Capture the cell that displays the provided text and extract its [x, y] central coordinate. 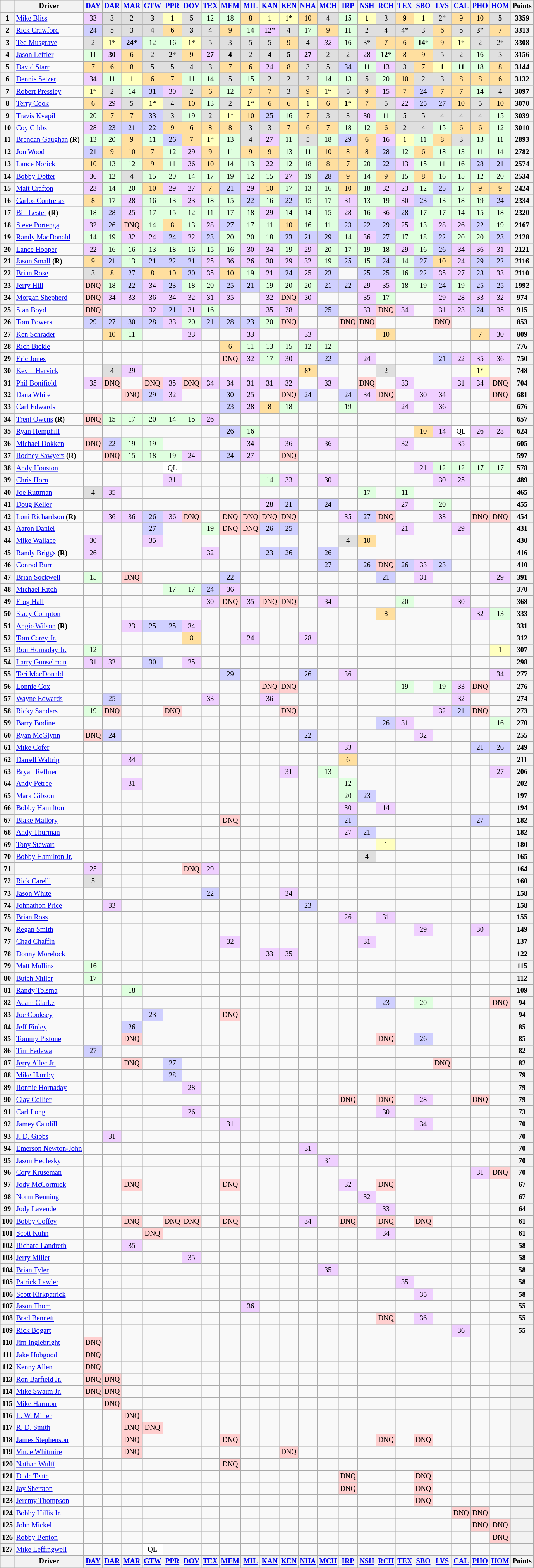
Rick Carelli [49, 881]
Blake Mallory [49, 821]
2110 [522, 274]
312 [522, 639]
Mike Leffingwell [49, 1550]
76 [8, 930]
111 [8, 1355]
Bobby Hamilton Jr. [49, 857]
Butch Miller [49, 979]
Joe Cooksey [49, 1015]
Doug Keller [49, 504]
Brad Bennett [49, 1319]
Bobby Coffey [49, 1221]
Eric Jones [49, 359]
114 [8, 1392]
69 [8, 845]
Randy Briggs (R) [49, 553]
Joe Ruttman [49, 492]
155 [522, 917]
14* [424, 43]
95 [8, 1161]
2128 [522, 237]
Frog Hall [49, 602]
Lance Hooper [49, 250]
Chad Chaffin [49, 942]
117 [8, 1428]
Ryan Hemphill [49, 432]
40 [8, 492]
Scott Kirkpatrick [49, 1294]
80 [8, 979]
59 [8, 723]
119 [8, 1452]
126 [8, 1537]
Brendan Gaughan (R) [49, 140]
657 [522, 419]
66 [8, 808]
87 [8, 1063]
2116 [522, 262]
211 [522, 759]
David Starr [49, 67]
Brian Ross [49, 917]
100 [8, 1221]
307 [522, 650]
Jeremy Thompson [49, 1501]
Rich Bickle [49, 346]
Aaron Daniel [49, 529]
113 [8, 1379]
4* [405, 31]
3144 [522, 67]
83 [8, 1015]
Andy Thurman [49, 833]
Tommy Pistone [49, 1039]
3156 [522, 55]
416 [522, 553]
120 [8, 1465]
Mike Swaim Jr. [49, 1392]
Terry Cook [49, 104]
121 [8, 1477]
Bobby Hillis Jr. [49, 1513]
2424 [522, 188]
107 [8, 1306]
Clay Collier [49, 1100]
R. D. Smith [49, 1428]
Jody McCormick [49, 1185]
Jason Leffler [49, 55]
Brian Tyler [49, 1270]
James Stephenson [49, 1440]
Ronnie Hornaday [49, 1088]
Tom Powers [49, 322]
915 [522, 310]
Chris Horn [49, 480]
Steve Portenga [49, 225]
465 [522, 492]
Ted Musgrave [49, 43]
Ricky Sanders [49, 711]
Dude Teate [49, 1477]
Michael Ritch [49, 590]
164 [522, 869]
93 [8, 1136]
Tom Carey Jr. [49, 639]
53 [8, 650]
38 [8, 468]
2334 [522, 201]
Kenny Allen [49, 1367]
24* [132, 43]
118 [8, 1440]
Mike Cofer [49, 748]
43 [8, 529]
Kevin Harvick [49, 371]
42 [8, 517]
3070 [522, 104]
Larry Gunselman [49, 663]
160 [522, 881]
410 [522, 566]
298 [522, 663]
78 [8, 954]
54 [8, 663]
Mark Gibson [49, 796]
197 [522, 796]
Jake Hobgood [49, 1355]
92 [8, 1124]
89 [8, 1088]
853 [522, 322]
Tony Stewart [49, 845]
Jamey Caudill [49, 1124]
77 [8, 942]
96 [8, 1173]
Norm Benning [49, 1197]
274 [522, 699]
Cory Kruseman [49, 1173]
71 [8, 869]
56 [8, 687]
776 [522, 346]
125 [8, 1525]
Bobby Hamilton [49, 808]
249 [522, 748]
165 [522, 857]
Jason Thom [49, 1306]
Jason White [49, 893]
605 [522, 444]
Phil Bonifield [49, 383]
105 [8, 1282]
123 [8, 1501]
2574 [522, 164]
431 [522, 529]
2782 [522, 152]
Jason Hedlesky [49, 1161]
2893 [522, 140]
391 [522, 577]
60 [8, 735]
3132 [522, 79]
455 [522, 504]
Emerson Newton-John [49, 1148]
Mike Bliss [49, 19]
Jody Lavender [49, 1210]
Scott Kuhn [49, 1234]
108 [8, 1319]
3308 [522, 43]
Angie Wilson (R) [49, 626]
Barry Bodine [49, 723]
Jerry Allec Jr. [49, 1063]
Bryan Reffner [49, 772]
3010 [522, 128]
98 [8, 1197]
J. D. Gibbs [49, 1136]
Loni Richardson (R) [49, 517]
255 [522, 735]
370 [522, 590]
116 [8, 1416]
Dana White [49, 395]
Jerry Hill [49, 286]
52 [8, 639]
37 [8, 456]
748 [522, 371]
277 [522, 675]
48 [8, 590]
81 [8, 990]
45 [8, 553]
Randy MacDonald [49, 237]
333 [522, 614]
88 [8, 1076]
Coy Gibbs [49, 128]
2534 [522, 177]
47 [8, 577]
Jeff Finley [49, 1027]
Jay Sherston [49, 1489]
74 [8, 906]
3039 [522, 115]
624 [522, 432]
331 [522, 626]
49 [8, 602]
127 [8, 1550]
Mike Harmon [49, 1403]
90 [8, 1100]
Brian Sockwell [49, 577]
51 [8, 626]
Andy Petree [49, 784]
597 [522, 456]
2320 [522, 213]
Ron Hornaday Jr. [49, 650]
Donny Morelock [49, 954]
110 [8, 1343]
84 [8, 1027]
1992 [522, 286]
206 [522, 772]
106 [8, 1294]
Carl Edwards [49, 408]
Stacy Compton [49, 614]
704 [522, 383]
50 [8, 614]
Jason Small (R) [49, 262]
3359 [522, 19]
Brian Rose [49, 274]
270 [522, 723]
103 [8, 1258]
Bill Lester (R) [49, 213]
72 [8, 881]
8* [308, 371]
Randy Tolsma [49, 990]
430 [522, 541]
273 [522, 711]
Carlos Contreras [49, 201]
Vince Whitmire [49, 1452]
86 [8, 1052]
809 [522, 335]
Nathan Wulff [49, 1465]
75 [8, 917]
57 [8, 699]
Mike Hamby [49, 1076]
91 [8, 1112]
Robert Pressley [49, 91]
Dennis Setzer [49, 79]
Morgan Shepherd [49, 298]
Ken Schrader [49, 335]
194 [522, 808]
Tim Fedewa [49, 1052]
63 [8, 772]
Stan Boyd [49, 310]
578 [522, 468]
Ron Barfield Jr. [49, 1379]
276 [522, 687]
Regan Smith [49, 930]
454 [522, 517]
Johnathon Price [49, 906]
124 [8, 1513]
974 [522, 298]
202 [522, 784]
Darrell Waltrip [49, 759]
46 [8, 566]
Lonnie Cox [49, 687]
Andy Houston [49, 468]
368 [522, 602]
Robby Benton [49, 1537]
2121 [522, 250]
180 [522, 845]
62 [8, 759]
68 [8, 833]
Conrad Burr [49, 566]
Wayne Edwards [49, 699]
Michael Dokken [49, 444]
Adam Clarke [49, 1003]
Rick Bogart [49, 1330]
Jon Wood [49, 152]
149 [522, 930]
Jerry Miller [49, 1258]
Bobby Dotter [49, 177]
676 [522, 408]
39 [8, 480]
Richard Landreth [49, 1246]
65 [8, 796]
Travis Kvapil [49, 115]
2167 [522, 225]
101 [8, 1234]
John Mickel [49, 1525]
Rick Crawford [49, 31]
Rodney Sawyers (R) [49, 456]
Patrick Lawler [49, 1282]
104 [8, 1270]
137 [522, 942]
489 [522, 480]
97 [8, 1185]
3313 [522, 31]
Ryan McGlynn [49, 735]
Lance Norick [49, 164]
L. W. Miller [49, 1416]
41 [8, 504]
Matt Crafton [49, 188]
Trent Owens (R) [49, 419]
Mike Wallace [49, 541]
681 [522, 395]
99 [8, 1210]
Carl Long [49, 1112]
44 [8, 541]
102 [8, 1246]
3097 [522, 91]
Matt Mullins [49, 966]
Teri MacDonald [49, 675]
750 [522, 359]
Jim Inglebright [49, 1343]
